Detect which cell encompasses the target text, then output its [X, Y] center coordinate. 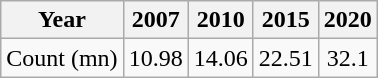
Year [62, 20]
22.51 [286, 58]
Count (mn) [62, 58]
2010 [220, 20]
32.1 [348, 58]
10.98 [156, 58]
14.06 [220, 58]
2007 [156, 20]
2020 [348, 20]
2015 [286, 20]
